Provide the (X, Y) coordinate of the cell's center where the given text is located.  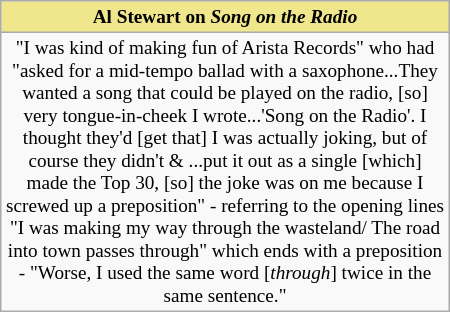
Al Stewart on Song on the Radio (225, 17)
